Search for the cell housing the specified text and yield its [x, y] center coordinate. 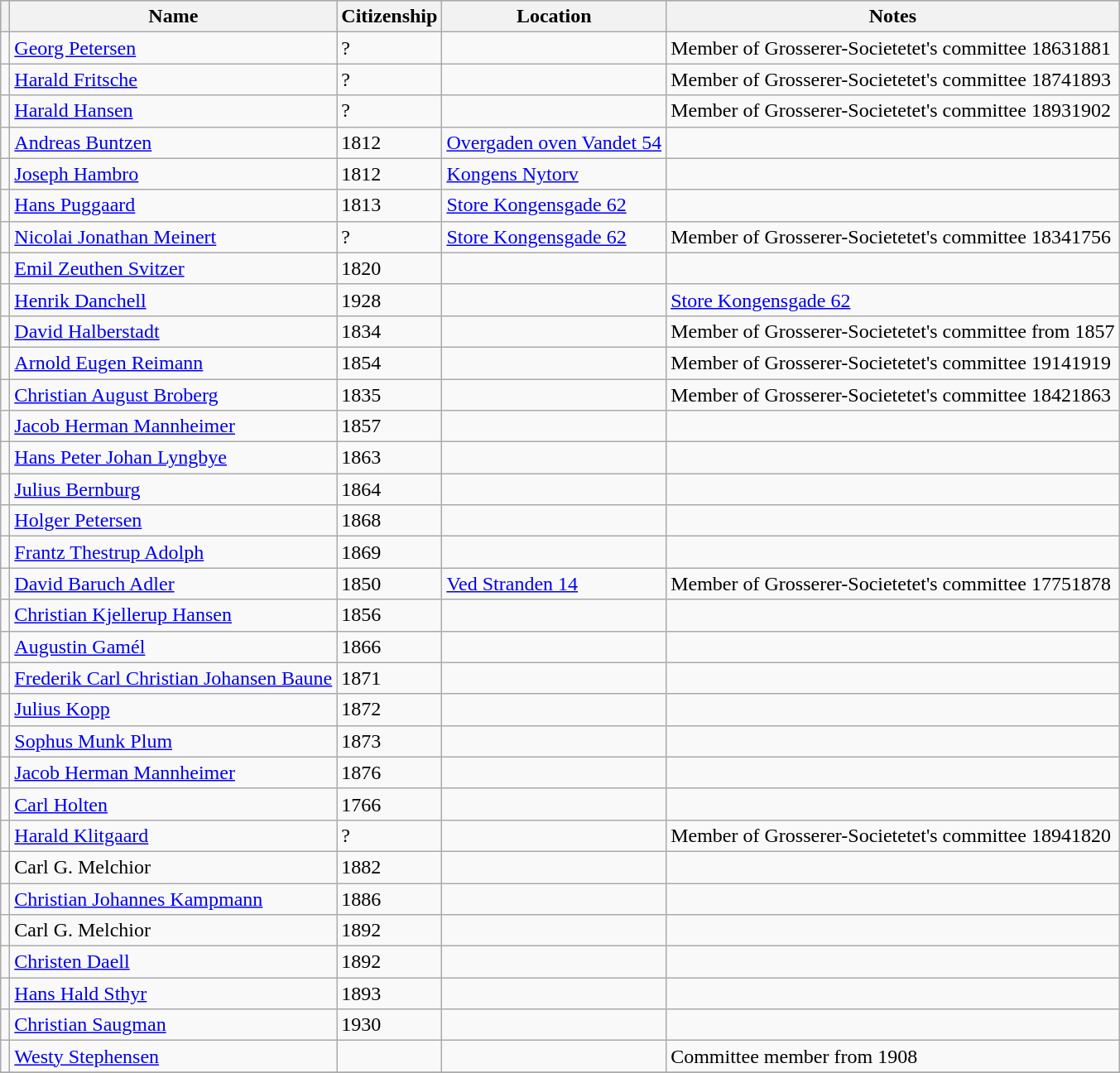
Augustin Gamél [174, 647]
Harald Fritsche [174, 79]
Member of Grosserer-Societetet's committee 18941820 [892, 835]
Frantz Thestrup Adolph [174, 552]
Christen Daell [174, 962]
Frederik Carl Christian Johansen Baune [174, 678]
1854 [389, 363]
Committee member from 1908 [892, 1056]
1835 [389, 395]
Location [555, 17]
1872 [389, 710]
1766 [389, 804]
1871 [389, 678]
1863 [389, 458]
Julius Bernburg [174, 489]
Citizenship [389, 17]
Member of Grosserer-Societetet's committee 18741893 [892, 79]
1820 [389, 268]
Harald Hansen [174, 111]
1930 [389, 1025]
Kongens Nytorv [555, 174]
Member of Grosserer-Societetet's committee from 1857 [892, 331]
1866 [389, 647]
Emil Zeuthen Svitzer [174, 268]
1857 [389, 426]
1928 [389, 300]
Member of Grosserer-Societetet's committee 17751878 [892, 584]
Member of Grosserer-Societetet's committee 18631881 [892, 48]
Andreas Buntzen [174, 142]
1834 [389, 331]
Nicolai Jonathan Meinert [174, 237]
Christian Kjellerup Hansen [174, 615]
1856 [389, 615]
Joseph Hambro [174, 174]
1882 [389, 867]
1873 [389, 741]
Christian Johannes Kampmann [174, 898]
Member of Grosserer-Societetet's committee 18341756 [892, 237]
Holger Petersen [174, 521]
Member of Grosserer-Societetet's committee 19141919 [892, 363]
Henrik Danchell [174, 300]
1876 [389, 772]
Ved Stranden 14 [555, 584]
1850 [389, 584]
1813 [389, 205]
1869 [389, 552]
Hans Peter Johan Lyngbye [174, 458]
Hans Puggaard [174, 205]
Christian August Broberg [174, 395]
Harald Klitgaard [174, 835]
Julius Kopp [174, 710]
Sophus Munk Plum [174, 741]
David Halberstadt [174, 331]
Notes [892, 17]
Arnold Eugen Reimann [174, 363]
Christian Saugman [174, 1025]
Member of Grosserer-Societetet's committee 18931902 [892, 111]
Georg Petersen [174, 48]
Carl Holten [174, 804]
1868 [389, 521]
1886 [389, 898]
1864 [389, 489]
David Baruch Adler [174, 584]
Name [174, 17]
Member of Grosserer-Societetet's committee 18421863 [892, 395]
Overgaden oven Vandet 54 [555, 142]
Westy Stephensen [174, 1056]
Hans Hald Sthyr [174, 994]
1893 [389, 994]
